Locate the cell with the specified text and output its (X, Y) center coordinate. 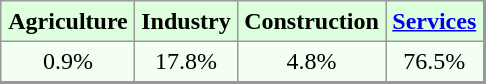
76.5% (435, 62)
4.8% (311, 62)
Services (435, 21)
0.9% (68, 62)
Industry (186, 21)
Construction (311, 21)
Agriculture (68, 21)
17.8% (186, 62)
